For the text-containing cell, return its midpoint in (X, Y) coordinate format. 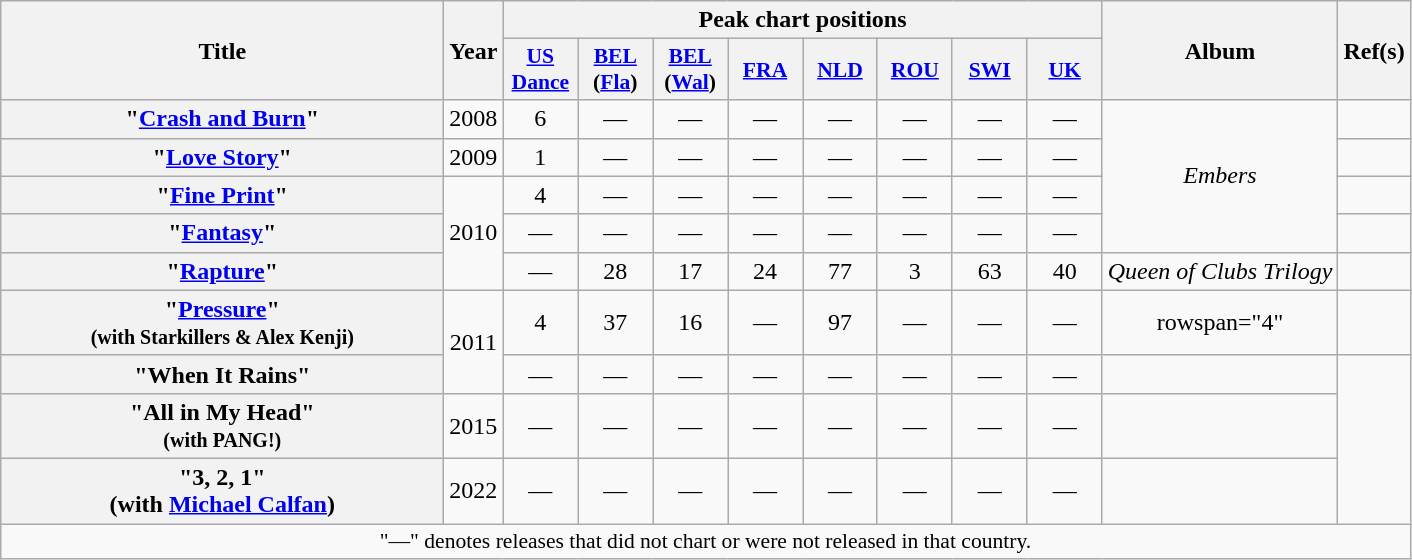
"Fantasy" (222, 233)
rowspan="4" (1220, 322)
Embers (1220, 176)
37 (616, 322)
"Rapture" (222, 271)
Ref(s) (1374, 50)
UK (1064, 70)
Album (1220, 50)
BEL(Wal) (690, 70)
1 (540, 157)
6 (540, 119)
2011 (474, 342)
28 (616, 271)
"3, 2, 1" (with Michael Calfan) (222, 490)
"All in My Head"(with PANG!) (222, 426)
17 (690, 271)
Queen of Clubs Trilogy (1220, 271)
2009 (474, 157)
FRA (766, 70)
97 (840, 322)
40 (1064, 271)
"Fine Print" (222, 195)
16 (690, 322)
SWI (990, 70)
ROU (914, 70)
Title (222, 50)
63 (990, 271)
"Crash and Burn" (222, 119)
BEL(Fla) (616, 70)
2010 (474, 233)
Peak chart positions (802, 20)
2008 (474, 119)
24 (766, 271)
"When It Rains" (222, 374)
"Pressure"(with Starkillers & Alex Kenji) (222, 322)
USDance (540, 70)
"—" denotes releases that did not chart or were not released in that country. (706, 542)
2015 (474, 426)
"Love Story" (222, 157)
2022 (474, 490)
3 (914, 271)
77 (840, 271)
NLD (840, 70)
Year (474, 50)
